Capture the cell that displays the provided text and extract its (x, y) central coordinate. 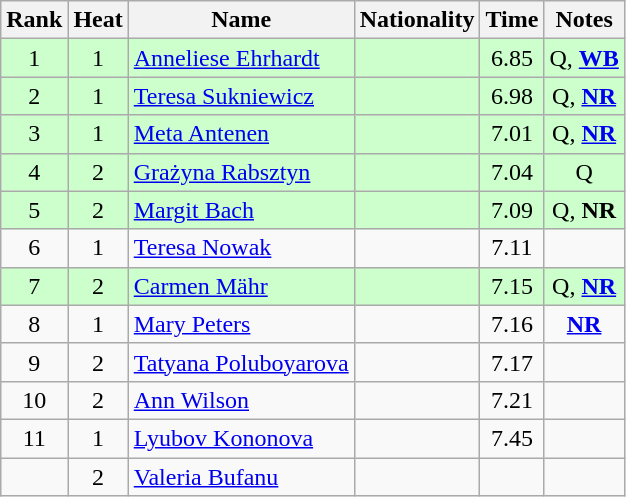
Ann Wilson (241, 400)
Teresa Nowak (241, 248)
Nationality (417, 20)
6.85 (512, 58)
Notes (584, 20)
3 (34, 134)
Mary Peters (241, 324)
6 (34, 248)
6.98 (512, 96)
7.04 (512, 172)
Valeria Bufanu (241, 477)
7.01 (512, 134)
Tatyana Poluboyarova (241, 362)
7.21 (512, 400)
5 (34, 210)
Lyubov Kononova (241, 438)
10 (34, 400)
7.09 (512, 210)
9 (34, 362)
Name (241, 20)
Rank (34, 20)
7.45 (512, 438)
7 (34, 286)
Anneliese Ehrhardt (241, 58)
Meta Antenen (241, 134)
Carmen Mähr (241, 286)
Q (584, 172)
Grażyna Rabsztyn (241, 172)
7.16 (512, 324)
7.17 (512, 362)
4 (34, 172)
NR (584, 324)
7.11 (512, 248)
7.15 (512, 286)
Time (512, 20)
Teresa Sukniewicz (241, 96)
Q, WB (584, 58)
Margit Bach (241, 210)
8 (34, 324)
Heat (98, 20)
11 (34, 438)
